Search for the cell housing the specified text and yield its [x, y] center coordinate. 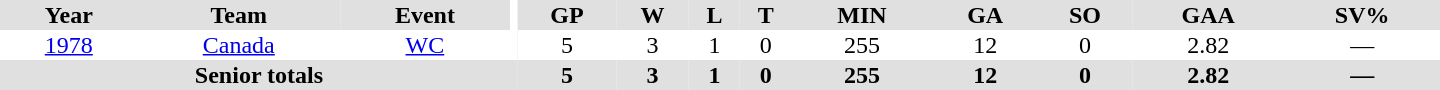
SV% [1362, 15]
SO [1085, 15]
L [714, 15]
GP [567, 15]
W [652, 15]
T [766, 15]
1978 [69, 45]
Event [425, 15]
Senior totals [259, 75]
Canada [239, 45]
Year [69, 15]
Team [239, 15]
WC [425, 45]
MIN [862, 15]
GAA [1208, 15]
GA [986, 15]
